Search for the cell housing the specified text and yield its (x, y) center coordinate. 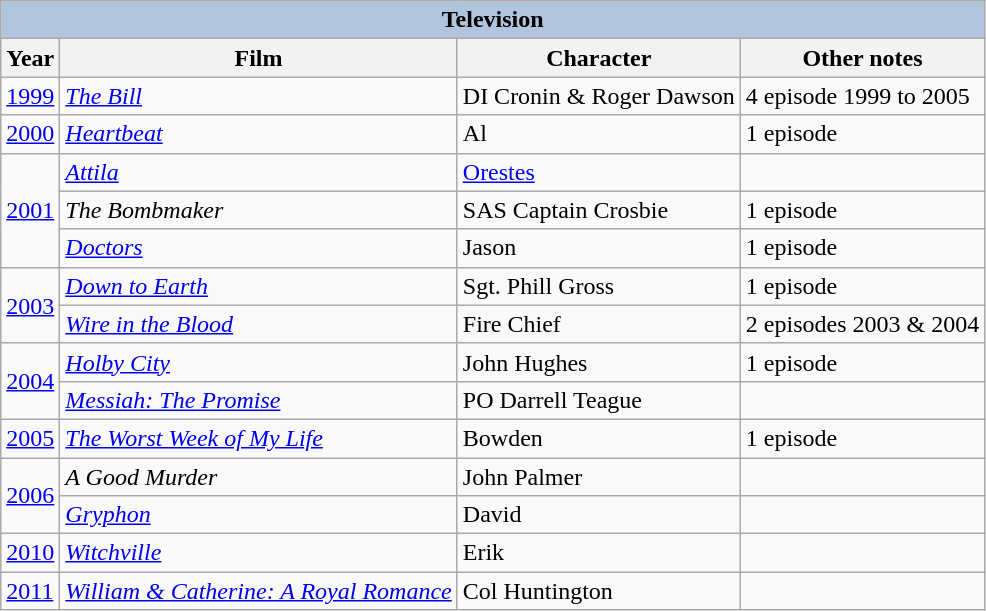
David (598, 515)
Heartbeat (258, 134)
2010 (30, 553)
2003 (30, 305)
The Bombmaker (258, 210)
Col Huntington (598, 591)
Down to Earth (258, 286)
Other notes (862, 58)
2011 (30, 591)
SAS Captain Crosbie (598, 210)
1999 (30, 96)
Attila (258, 172)
Messiah: The Promise (258, 400)
2 episodes 2003 & 2004 (862, 324)
The Worst Week of My Life (258, 438)
DI Cronin & Roger Dawson (598, 96)
Erik (598, 553)
Al (598, 134)
4 episode 1999 to 2005 (862, 96)
Holby City (258, 362)
Jason (598, 248)
PO Darrell Teague (598, 400)
Wire in the Blood (258, 324)
Television (493, 20)
John Hughes (598, 362)
Fire Chief (598, 324)
The Bill (258, 96)
2000 (30, 134)
Gryphon (258, 515)
A Good Murder (258, 477)
Bowden (598, 438)
Year (30, 58)
2005 (30, 438)
William & Catherine: A Royal Romance (258, 591)
Character (598, 58)
2006 (30, 496)
2004 (30, 381)
Sgt. Phill Gross (598, 286)
Film (258, 58)
2001 (30, 210)
John Palmer (598, 477)
Doctors (258, 248)
Orestes (598, 172)
Witchville (258, 553)
